Output the (x, y) coordinate of the center of the cell containing the given text.  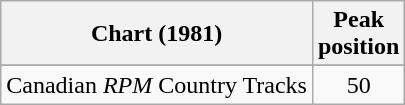
Chart (1981) (157, 34)
50 (358, 85)
Canadian RPM Country Tracks (157, 85)
Peakposition (358, 34)
